Find where the given text appears and provide that cell's center as (X, Y) coordinate. 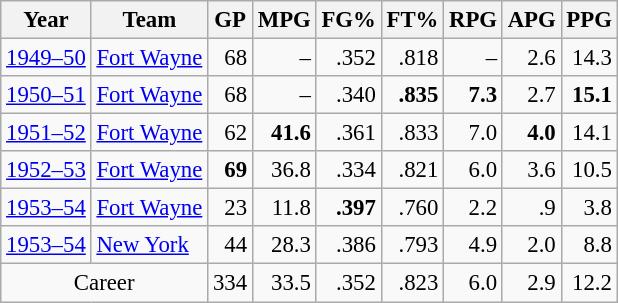
RPG (474, 20)
.397 (348, 208)
14.1 (589, 133)
4.9 (474, 245)
.823 (412, 283)
1951–52 (46, 133)
GP (230, 20)
Team (150, 20)
36.8 (284, 170)
2.7 (532, 95)
.361 (348, 133)
.833 (412, 133)
.334 (348, 170)
.760 (412, 208)
7.0 (474, 133)
11.8 (284, 208)
62 (230, 133)
334 (230, 283)
3.6 (532, 170)
10.5 (589, 170)
28.3 (284, 245)
2.9 (532, 283)
.386 (348, 245)
2.0 (532, 245)
.9 (532, 208)
33.5 (284, 283)
.821 (412, 170)
15.1 (589, 95)
.340 (348, 95)
1949–50 (46, 58)
.835 (412, 95)
Year (46, 20)
3.8 (589, 208)
PPG (589, 20)
23 (230, 208)
1952–53 (46, 170)
FT% (412, 20)
8.8 (589, 245)
7.3 (474, 95)
2.2 (474, 208)
69 (230, 170)
4.0 (532, 133)
Career (104, 283)
MPG (284, 20)
FG% (348, 20)
12.2 (589, 283)
.818 (412, 58)
New York (150, 245)
2.6 (532, 58)
44 (230, 245)
APG (532, 20)
1950–51 (46, 95)
41.6 (284, 133)
14.3 (589, 58)
.793 (412, 245)
